Locate the cell with the specified text and output its [X, Y] center coordinate. 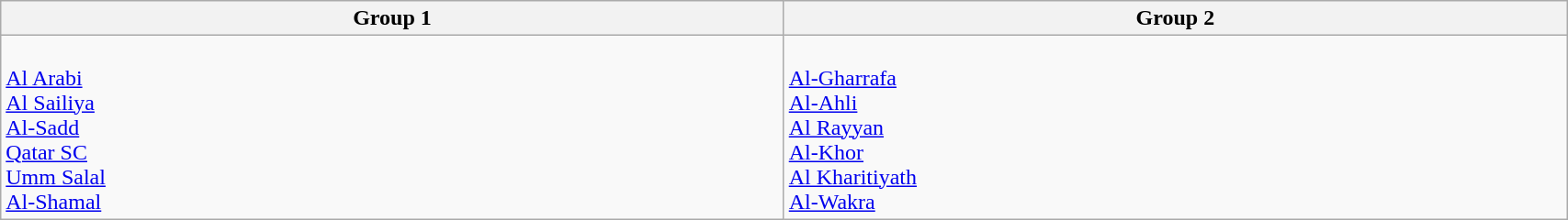
Group 1 [392, 18]
Al-Gharrafa Al-Ahli Al Rayyan Al-Khor Al Kharitiyath Al-Wakra [1175, 127]
Al Arabi Al Sailiya Al-Sadd Qatar SC Umm Salal Al-Shamal [392, 127]
Group 2 [1175, 18]
